Find where the given text appears and provide that cell's center as [x, y] coordinate. 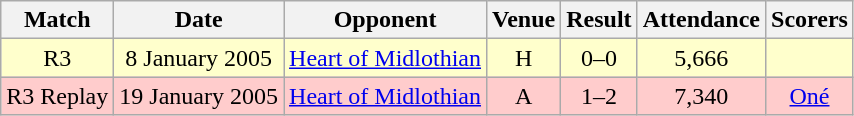
H [524, 58]
Oné [810, 96]
8 January 2005 [199, 58]
Scorers [810, 20]
5,666 [701, 58]
A [524, 96]
Date [199, 20]
0–0 [599, 58]
7,340 [701, 96]
Venue [524, 20]
Attendance [701, 20]
Match [58, 20]
1–2 [599, 96]
Result [599, 20]
19 January 2005 [199, 96]
Opponent [386, 20]
R3 Replay [58, 96]
R3 [58, 58]
